Identify which cell holds the provided text, then report its [x, y] central coordinate. 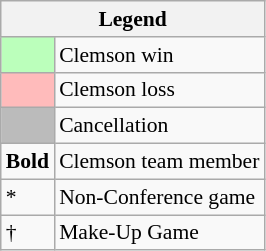
Clemson win [159, 55]
Clemson team member [159, 162]
Clemson loss [159, 90]
Legend [133, 19]
Make-Up Game [159, 233]
† [28, 233]
Non-Conference game [159, 197]
* [28, 197]
Bold [28, 162]
Cancellation [159, 126]
